Find where the given text appears and provide that cell's center as [X, Y] coordinate. 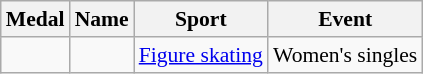
Sport [201, 19]
Figure skating [201, 55]
Name [102, 19]
Women's singles [345, 55]
Event [345, 19]
Medal [36, 19]
